For the text-containing cell, return its midpoint in [X, Y] coordinate format. 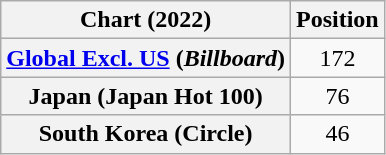
172 [338, 58]
46 [338, 134]
Position [338, 20]
South Korea (Circle) [146, 134]
Japan (Japan Hot 100) [146, 96]
Global Excl. US (Billboard) [146, 58]
Chart (2022) [146, 20]
76 [338, 96]
